Output the (X, Y) coordinate of the center of the cell containing the given text.  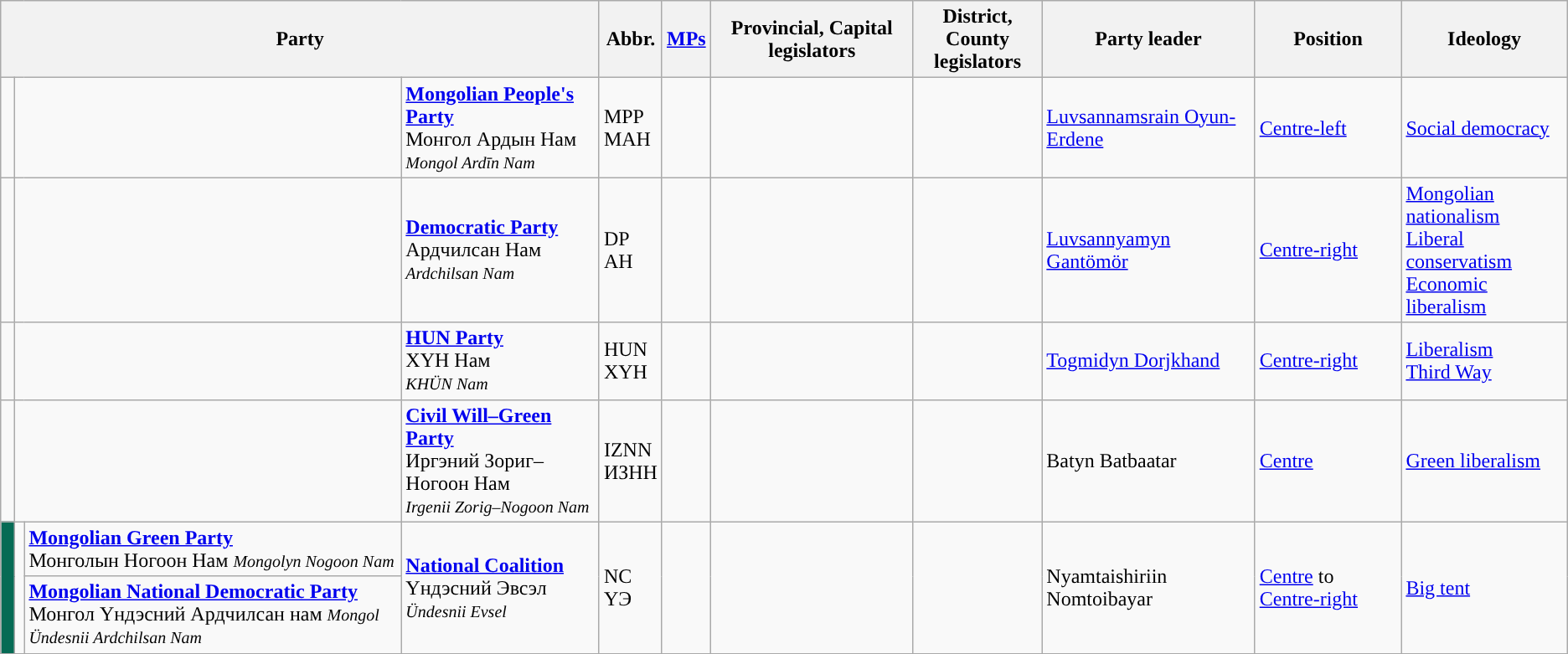
Big tent (1484, 588)
Party (300, 39)
Luvsannamsrain Oyun-Erdene (1148, 127)
Mongolian nationalismLiberal conservatismEconomic liberalism (1484, 250)
DPАН (630, 250)
IZNNИЗНН (630, 461)
Nyamtaishiriin Nomtoibayar (1148, 588)
LiberalismThird Way (1484, 361)
Centre-left (1328, 127)
Social democracy (1484, 127)
Luvsannyamyn Gantömör (1148, 250)
MPs (686, 39)
Togmidyn Dorjkhand (1148, 361)
MPPМАН (630, 127)
Batyn Batbaatar (1148, 461)
Position (1328, 39)
Party leader (1148, 39)
Abbr. (630, 39)
HUN PartyХҮН НамKHÜN Nam (501, 361)
Provincial, Capital legislators (812, 39)
Mongolian People's PartyМонгол Ардын НамMongol Ardīn Nam (501, 127)
Mongolian Green PartyМонголын Ногоон Нам Mongolyn Nogoon Nam (213, 549)
Mongolian National Democratic PartyМонгол Үндэсний Ардчилсан нам Mongol Ündesnii Ardchilsan Nam (213, 615)
Democratic PartyАрдчилсан НамArdchilsan Nam (501, 250)
HUNХҮН (630, 361)
Ideology (1484, 39)
District, Countylegislators (977, 39)
Green liberalism (1484, 461)
Centre (1328, 461)
National CoalitionҮндэсний ЭвсэлÜndesnii Evsel (501, 588)
Centre to Centre-right (1328, 588)
Civil Will–Green PartyИргэний Зориг–Ногоон НамIrgenii Zorig–Nogoon Nam (501, 461)
NCҮЭ (630, 588)
